Locate the cell with the specified text and output its [x, y] center coordinate. 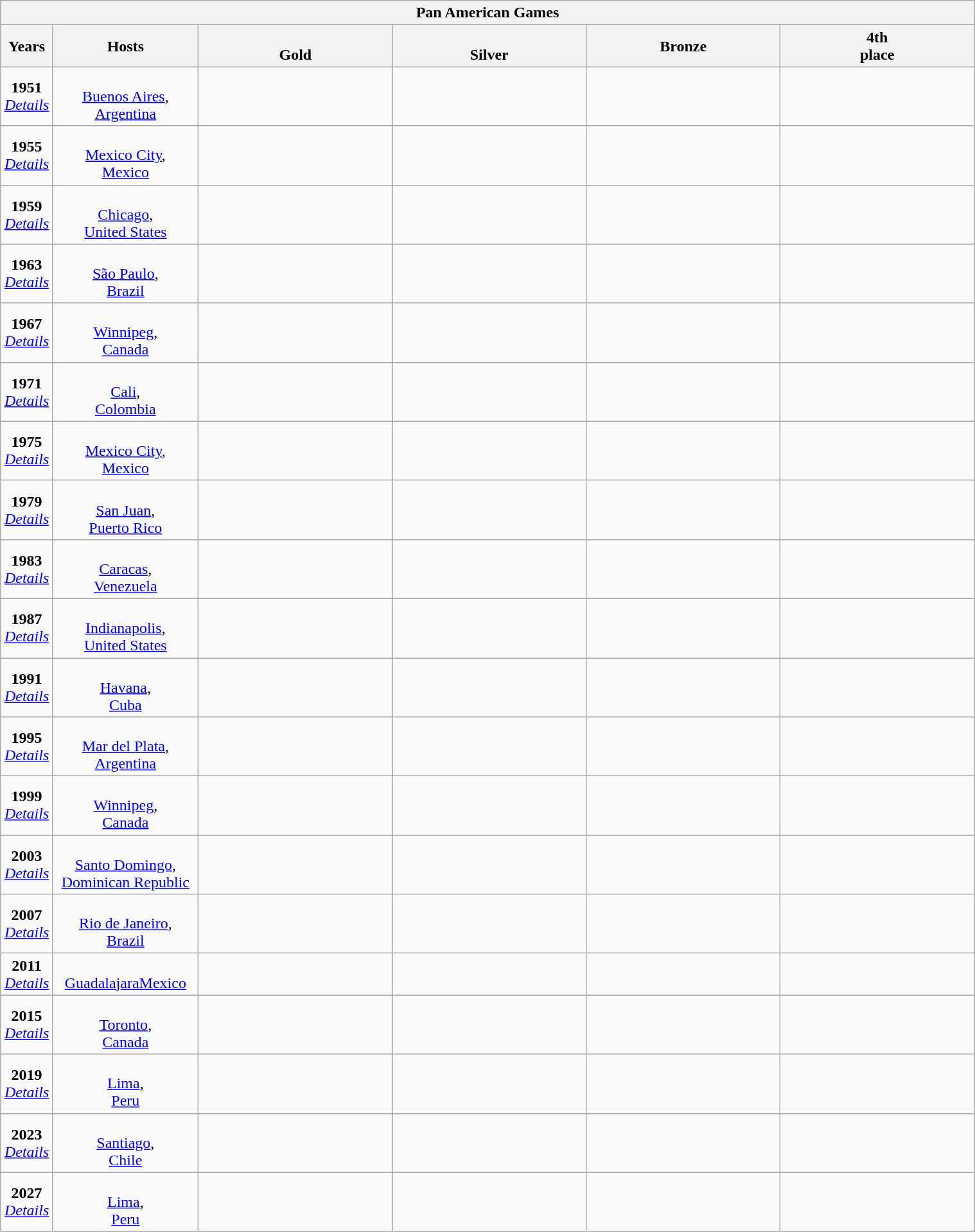
Pan American Games [487, 13]
Havana, Cuba [126, 687]
Toronto, Canada [126, 1025]
Gold [295, 46]
1963Details [26, 273]
4thplace [877, 46]
Hosts [126, 46]
1975Details [26, 451]
1999Details [26, 806]
1979Details [26, 510]
2027Details [26, 1202]
1959Details [26, 214]
Mar del Plata, Argentina [126, 747]
Chicago, United States [126, 214]
Santiago, Chile [126, 1143]
Indianapolis, United States [126, 628]
Buenos Aires, Argentina [126, 96]
2007Details [26, 924]
São Paulo, Brazil [126, 273]
San Juan, Puerto Rico [126, 510]
Cali, Colombia [126, 392]
Years [26, 46]
Silver [489, 46]
1987Details [26, 628]
GuadalajaraMexico [126, 975]
Rio de Janeiro, Brazil [126, 924]
1995Details [26, 747]
Bronze [683, 46]
1955Details [26, 155]
1971Details [26, 392]
1967Details [26, 333]
2003Details [26, 865]
2011Details [26, 975]
Santo Domingo, Dominican Republic [126, 865]
2019Details [26, 1084]
2023Details [26, 1143]
2015Details [26, 1025]
1983Details [26, 569]
Caracas, Venezuela [126, 569]
1991Details [26, 687]
1951Details [26, 96]
